Return (X, Y) of the center of cell containing provided text 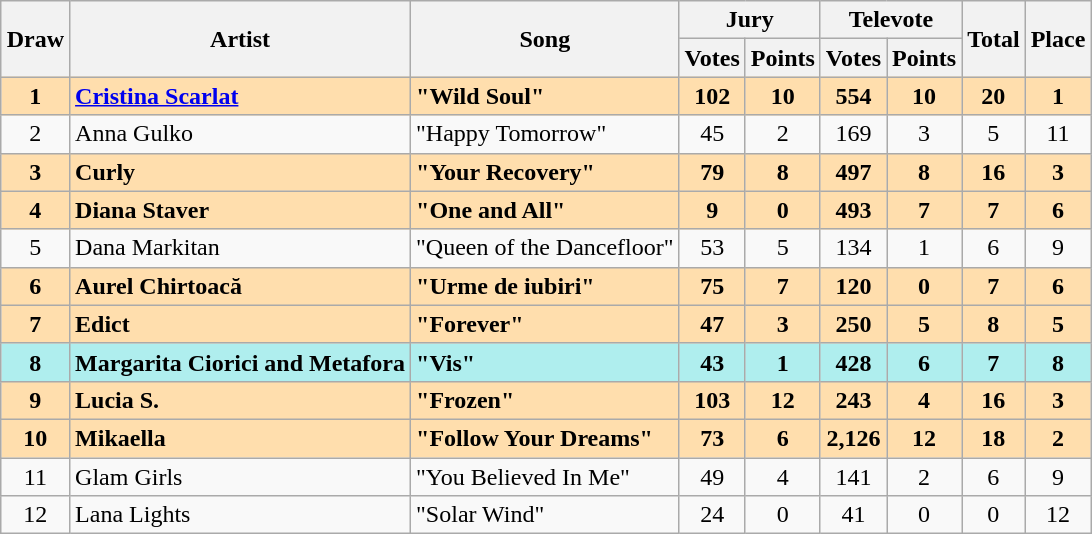
"One and All" (546, 210)
Jury (750, 20)
Aurel Chirtoacă (240, 286)
Total (994, 39)
120 (853, 286)
"Solar Wind" (546, 515)
"Frozen" (546, 400)
"Follow Your Dreams" (546, 438)
"Wild Soul" (546, 96)
18 (994, 438)
103 (712, 400)
"Urme de iubiri" (546, 286)
"Queen of the Dancefloor" (546, 248)
73 (712, 438)
"Happy Tomorrow" (546, 134)
"Forever" (546, 324)
Margarita Ciorici and Metafora (240, 362)
"You Believed In Me" (546, 477)
Cristina Scarlat (240, 96)
Mikaella (240, 438)
45 (712, 134)
Televote (890, 20)
493 (853, 210)
Edict (240, 324)
"Vis" (546, 362)
Dana Markitan (240, 248)
Artist (240, 39)
2,126 (853, 438)
497 (853, 172)
Glam Girls (240, 477)
"Your Recovery" (546, 172)
134 (853, 248)
250 (853, 324)
141 (853, 477)
Diana Staver (240, 210)
49 (712, 477)
43 (712, 362)
428 (853, 362)
41 (853, 515)
79 (712, 172)
Place (1058, 39)
243 (853, 400)
169 (853, 134)
Lana Lights (240, 515)
75 (712, 286)
Curly (240, 172)
53 (712, 248)
47 (712, 324)
Lucia S. (240, 400)
554 (853, 96)
Anna Gulko (240, 134)
24 (712, 515)
20 (994, 96)
Draw (35, 39)
102 (712, 96)
Song (546, 39)
